Find where the given text appears and provide that cell's center as (x, y) coordinate. 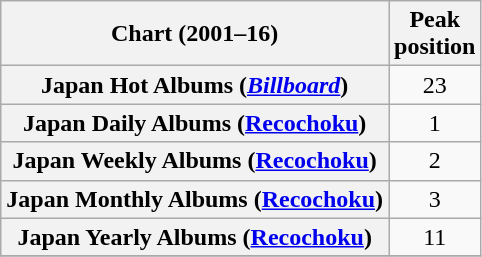
23 (435, 85)
1 (435, 123)
Chart (2001–16) (195, 34)
Japan Weekly Albums (Recochoku) (195, 161)
Peakposition (435, 34)
11 (435, 237)
Japan Daily Albums (Recochoku) (195, 123)
Japan Monthly Albums (Recochoku) (195, 199)
2 (435, 161)
3 (435, 199)
Japan Hot Albums (Billboard) (195, 85)
Japan Yearly Albums (Recochoku) (195, 237)
